Capture the cell that displays the provided text and extract its (X, Y) central coordinate. 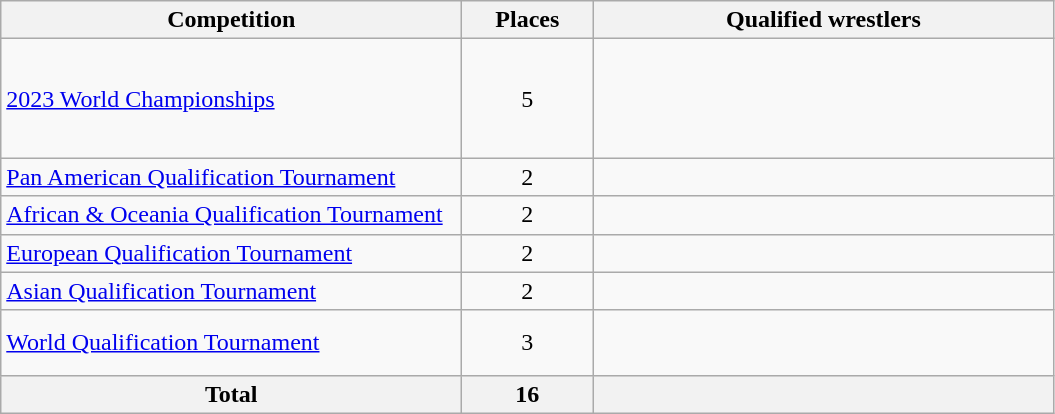
African & Oceania Qualification Tournament (232, 215)
5 (528, 98)
World Qualification Tournament (232, 342)
Pan American Qualification Tournament (232, 177)
Competition (232, 20)
European Qualification Tournament (232, 253)
Places (528, 20)
Qualified wrestlers (824, 20)
16 (528, 394)
Asian Qualification Tournament (232, 291)
3 (528, 342)
Total (232, 394)
2023 World Championships (232, 98)
